Locate the cell with the specified text and output its (X, Y) center coordinate. 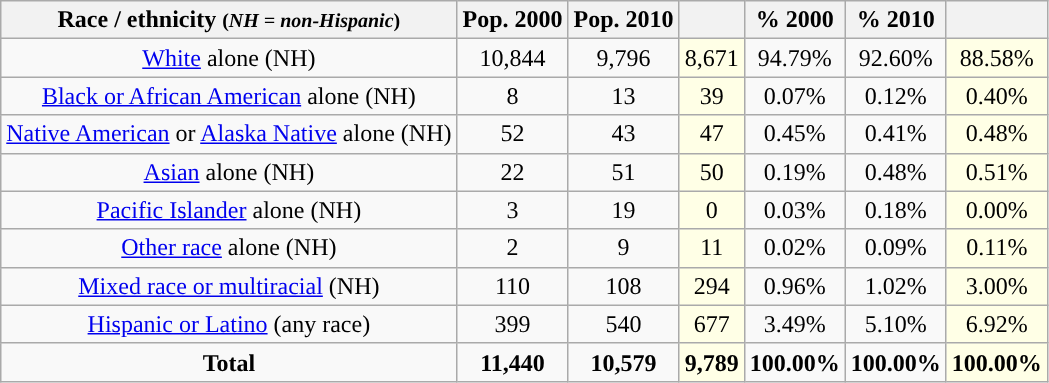
399 (512, 324)
47 (712, 134)
0.40% (996, 96)
0.96% (794, 286)
0.19% (794, 172)
1.02% (896, 286)
Pop. 2010 (624, 20)
0.51% (996, 172)
0 (712, 210)
0.45% (794, 134)
10,579 (624, 362)
Asian alone (NH) (229, 172)
0.41% (896, 134)
0.03% (794, 210)
9,789 (712, 362)
8,671 (712, 58)
Mixed race or multiracial (NH) (229, 286)
Race / ethnicity (NH = non-Hispanic) (229, 20)
0.12% (896, 96)
3 (512, 210)
51 (624, 172)
92.60% (896, 58)
8 (512, 96)
13 (624, 96)
Total (229, 362)
11 (712, 248)
10,844 (512, 58)
0.09% (896, 248)
0.00% (996, 210)
50 (712, 172)
540 (624, 324)
0.02% (794, 248)
52 (512, 134)
39 (712, 96)
3.00% (996, 286)
43 (624, 134)
Pop. 2000 (512, 20)
5.10% (896, 324)
22 (512, 172)
19 (624, 210)
Hispanic or Latino (any race) (229, 324)
0.11% (996, 248)
0.18% (896, 210)
% 2000 (794, 20)
110 (512, 286)
9,796 (624, 58)
2 (512, 248)
Pacific Islander alone (NH) (229, 210)
0.07% (794, 96)
677 (712, 324)
White alone (NH) (229, 58)
% 2010 (896, 20)
11,440 (512, 362)
3.49% (794, 324)
94.79% (794, 58)
108 (624, 286)
Black or African American alone (NH) (229, 96)
Other race alone (NH) (229, 248)
Native American or Alaska Native alone (NH) (229, 134)
6.92% (996, 324)
9 (624, 248)
294 (712, 286)
88.58% (996, 58)
